Provide the [X, Y] coordinate of the cell's center where the given text is located.  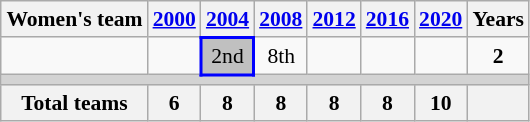
2000 [174, 19]
2nd [228, 56]
2012 [334, 19]
2008 [280, 19]
Years [498, 19]
10 [440, 104]
2016 [388, 19]
8th [280, 56]
2020 [440, 19]
6 [174, 104]
2 [498, 56]
Women's team [74, 19]
2004 [228, 19]
Total teams [74, 104]
